Find where the given text appears and provide that cell's center as (x, y) coordinate. 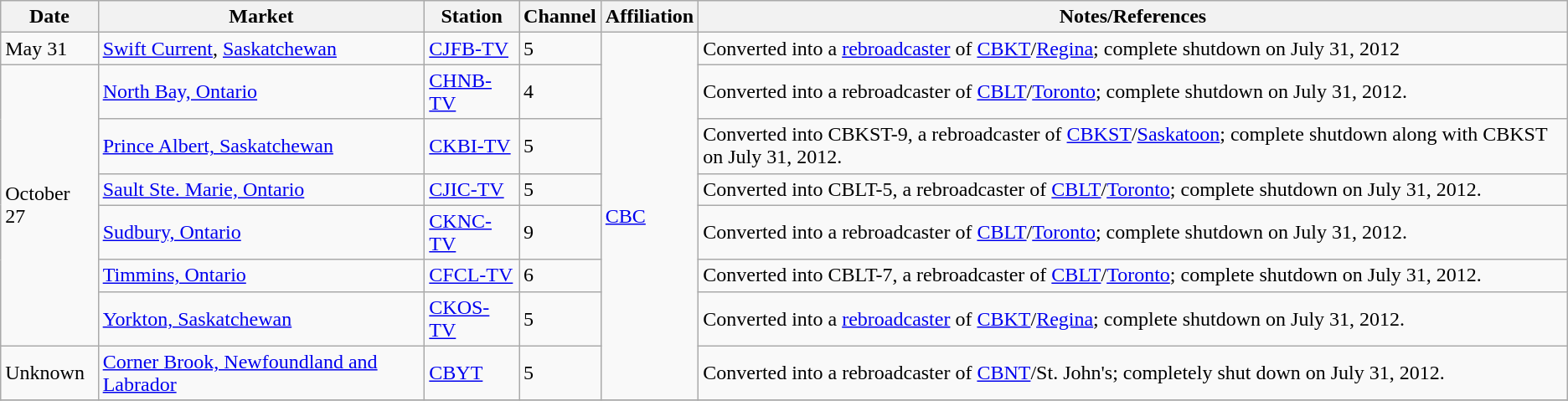
6 (560, 275)
CKNC-TV (472, 233)
Sudbury, Ontario (261, 233)
Converted into a rebroadcaster of CBKT/Regina; complete shutdown on July 31, 2012 (1133, 49)
CHNB-TV (472, 92)
Converted into CBLT-5, a rebroadcaster of CBLT/Toronto; complete shutdown on July 31, 2012. (1133, 189)
Channel (560, 17)
CJFB-TV (472, 49)
Station (472, 17)
CBC (649, 217)
Unknown (49, 373)
Corner Brook, Newfoundland and Labrador (261, 373)
Date (49, 17)
Yorkton, Saskatchewan (261, 318)
CFCL-TV (472, 275)
Notes/References (1133, 17)
9 (560, 233)
CBYT (472, 373)
Affiliation (649, 17)
Prince Albert, Saskatchewan (261, 146)
October 27 (49, 205)
Converted into a rebroadcaster of CBKT/Regina; complete shutdown on July 31, 2012. (1133, 318)
CJIC-TV (472, 189)
CKOS-TV (472, 318)
Swift Current, Saskatchewan (261, 49)
CKBI-TV (472, 146)
Timmins, Ontario (261, 275)
Converted into CBLT-7, a rebroadcaster of CBLT/Toronto; complete shutdown on July 31, 2012. (1133, 275)
Sault Ste. Marie, Ontario (261, 189)
Converted into a rebroadcaster of CBNT/St. John's; completely shut down on July 31, 2012. (1133, 373)
North Bay, Ontario (261, 92)
May 31 (49, 49)
Market (261, 17)
Converted into CBKST-9, a rebroadcaster of CBKST/Saskatoon; complete shutdown along with CBKST on July 31, 2012. (1133, 146)
4 (560, 92)
